Return (X, Y) of the center of cell containing provided text 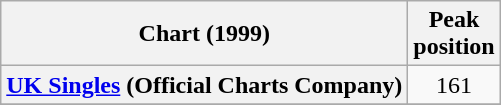
161 (454, 85)
UK Singles (Official Charts Company) (204, 85)
Chart (1999) (204, 34)
Peakposition (454, 34)
